Capture the cell that displays the provided text and extract its (x, y) central coordinate. 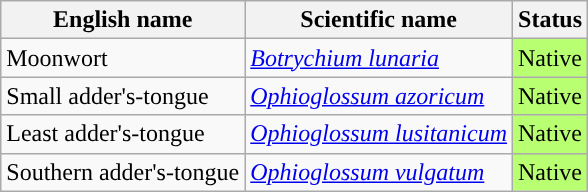
Moonwort (123, 58)
Ophioglossum azoricum (379, 96)
Botrychium lunaria (379, 58)
Scientific name (379, 20)
Small adder's-tongue (123, 96)
Southern adder's-tongue (123, 172)
Least adder's-tongue (123, 134)
Status (550, 20)
English name (123, 20)
Ophioglossum vulgatum (379, 172)
Ophioglossum lusitanicum (379, 134)
